Detect which cell encompasses the target text, then output its (X, Y) center coordinate. 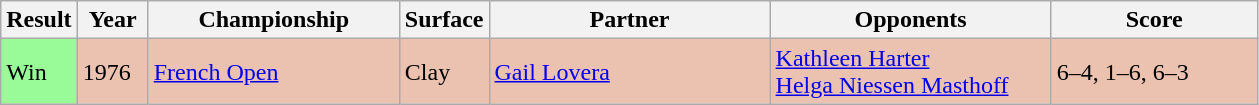
1976 (112, 72)
Kathleen Harter Helga Niessen Masthoff (910, 72)
Surface (444, 20)
Gail Lovera (630, 72)
Year (112, 20)
Clay (444, 72)
Championship (274, 20)
Partner (630, 20)
Score (1154, 20)
Result (39, 20)
Opponents (910, 20)
6–4, 1–6, 6–3 (1154, 72)
Win (39, 72)
French Open (274, 72)
